Detect which cell encompasses the target text, then output its (x, y) center coordinate. 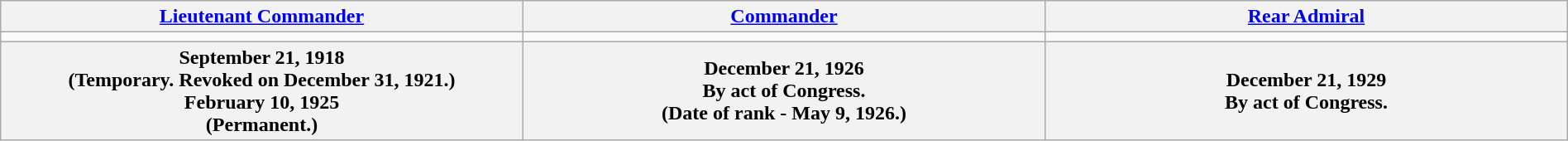
Commander (784, 17)
December 21, 1929By act of Congress. (1307, 91)
Rear Admiral (1307, 17)
Lieutenant Commander (262, 17)
September 21, 1918(Temporary. Revoked on December 31, 1921.)February 10, 1925(Permanent.) (262, 91)
December 21, 1926By act of Congress.(Date of rank - May 9, 1926.) (784, 91)
